For the text-containing cell, return its midpoint in [x, y] coordinate format. 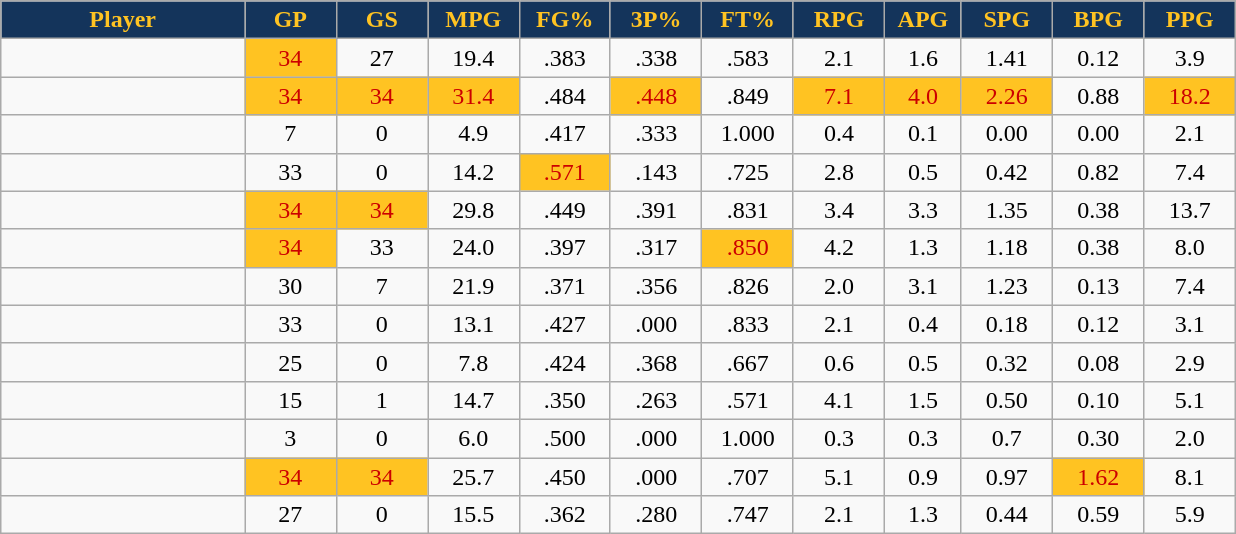
8.1 [1190, 477]
0.97 [1006, 477]
0.42 [1006, 172]
Player [123, 20]
.391 [656, 210]
.747 [748, 515]
0.82 [1098, 172]
SPG [1006, 20]
2.9 [1190, 362]
0.59 [1098, 515]
25 [290, 362]
.850 [748, 248]
0.18 [1006, 324]
15.5 [474, 515]
1 [382, 400]
0.30 [1098, 438]
.500 [564, 438]
0.44 [1006, 515]
21.9 [474, 286]
7.8 [474, 362]
.263 [656, 400]
0.9 [923, 477]
3 [290, 438]
.707 [748, 477]
4.2 [838, 248]
.667 [748, 362]
RPG [838, 20]
.371 [564, 286]
15 [290, 400]
0.32 [1006, 362]
.280 [656, 515]
19.4 [474, 58]
.317 [656, 248]
.583 [748, 58]
1.62 [1098, 477]
.417 [564, 134]
0.7 [1006, 438]
14.2 [474, 172]
3.3 [923, 210]
4.9 [474, 134]
18.2 [1190, 96]
1.18 [1006, 248]
.849 [748, 96]
8.0 [1190, 248]
.397 [564, 248]
.338 [656, 58]
1.5 [923, 400]
BPG [1098, 20]
24.0 [474, 248]
GP [290, 20]
31.4 [474, 96]
MPG [474, 20]
3.4 [838, 210]
.383 [564, 58]
.143 [656, 172]
3P% [656, 20]
3.9 [1190, 58]
.450 [564, 477]
0.88 [1098, 96]
30 [290, 286]
FT% [748, 20]
GS [382, 20]
PPG [1190, 20]
29.8 [474, 210]
1.6 [923, 58]
.448 [656, 96]
0.1 [923, 134]
13.1 [474, 324]
.833 [748, 324]
2.26 [1006, 96]
0.6 [838, 362]
.362 [564, 515]
4.0 [923, 96]
.449 [564, 210]
FG% [564, 20]
4.1 [838, 400]
1.23 [1006, 286]
25.7 [474, 477]
2.8 [838, 172]
14.7 [474, 400]
.427 [564, 324]
APG [923, 20]
0.08 [1098, 362]
.424 [564, 362]
.356 [656, 286]
0.10 [1098, 400]
5.9 [1190, 515]
.368 [656, 362]
.350 [564, 400]
0.50 [1006, 400]
.826 [748, 286]
.333 [656, 134]
7.1 [838, 96]
1.35 [1006, 210]
13.7 [1190, 210]
.831 [748, 210]
0.13 [1098, 286]
.484 [564, 96]
1.41 [1006, 58]
6.0 [474, 438]
.725 [748, 172]
